Capture the cell that displays the provided text and extract its (X, Y) central coordinate. 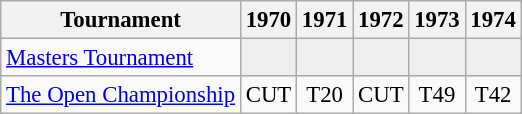
T42 (493, 95)
T20 (325, 95)
1974 (493, 20)
1970 (268, 20)
T49 (437, 95)
Tournament (121, 20)
Masters Tournament (121, 58)
1973 (437, 20)
1971 (325, 20)
1972 (381, 20)
The Open Championship (121, 95)
